Determine the [x, y] coordinate at the center of the cell enclosing the given text.  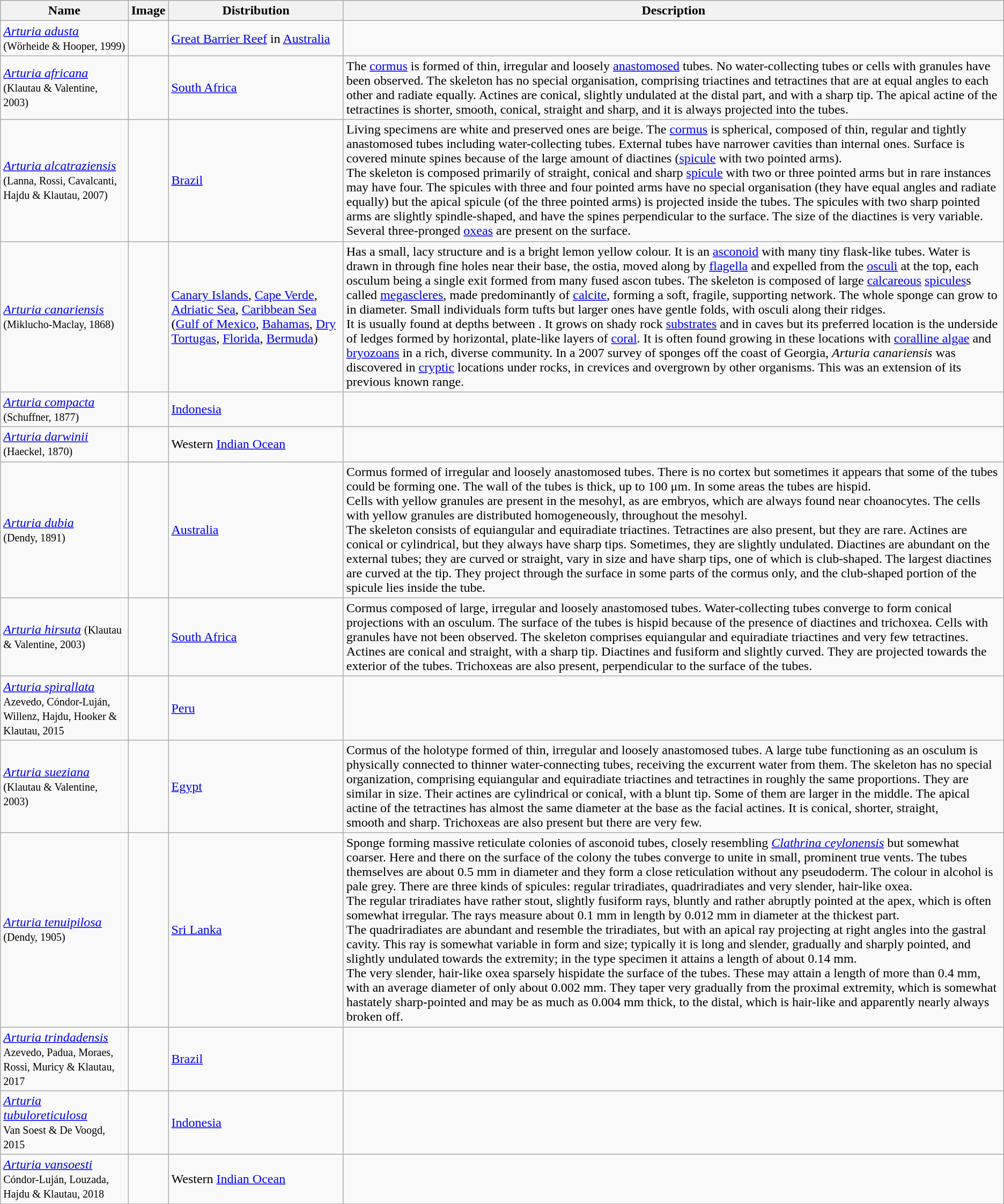
Great Barrier Reef in Australia [256, 39]
Arturia trindadensis Azevedo, Padua, Moraes, Rossi, Muricy & Klautau, 2017 [64, 1059]
Arturia compacta (Schuffner, 1877) [64, 410]
Image [148, 11]
Description [674, 11]
Name [64, 11]
Arturia sueziana (Klautau & Valentine, 2003) [64, 786]
Arturia dubia (Dendy, 1891) [64, 530]
Arturia spirallata Azevedo, Cóndor-Luján, Willenz, Hajdu, Hooker & Klautau, 2015 [64, 708]
Egypt [256, 786]
Arturia adusta (Wörheide & Hooper, 1999) [64, 39]
Distribution [256, 11]
Arturia vansoesti Cóndor-Luján, Louzada, Hajdu & Klautau, 2018 [64, 1179]
Arturia alcatraziensis (Lanna, Rossi, Cavalcanti, Hajdu & Klautau, 2007) [64, 180]
Arturia africana (Klautau & Valentine, 2003) [64, 88]
Arturia canariensis (Miklucho-Maclay, 1868) [64, 316]
Sri Lanka [256, 930]
Australia [256, 530]
Arturia tenuipilosa (Dendy, 1905) [64, 930]
Arturia tubuloreticulosa Van Soest & De Voogd, 2015 [64, 1123]
Arturia darwinii (Haeckel, 1870) [64, 444]
Arturia hirsuta (Klautau & Valentine, 2003) [64, 637]
Peru [256, 708]
Canary Islands, Cape Verde, Adriatic Sea, Caribbean Sea (Gulf of Mexico, Bahamas, Dry Tortugas, Florida, Bermuda) [256, 316]
